Detect which cell encompasses the target text, then output its [x, y] center coordinate. 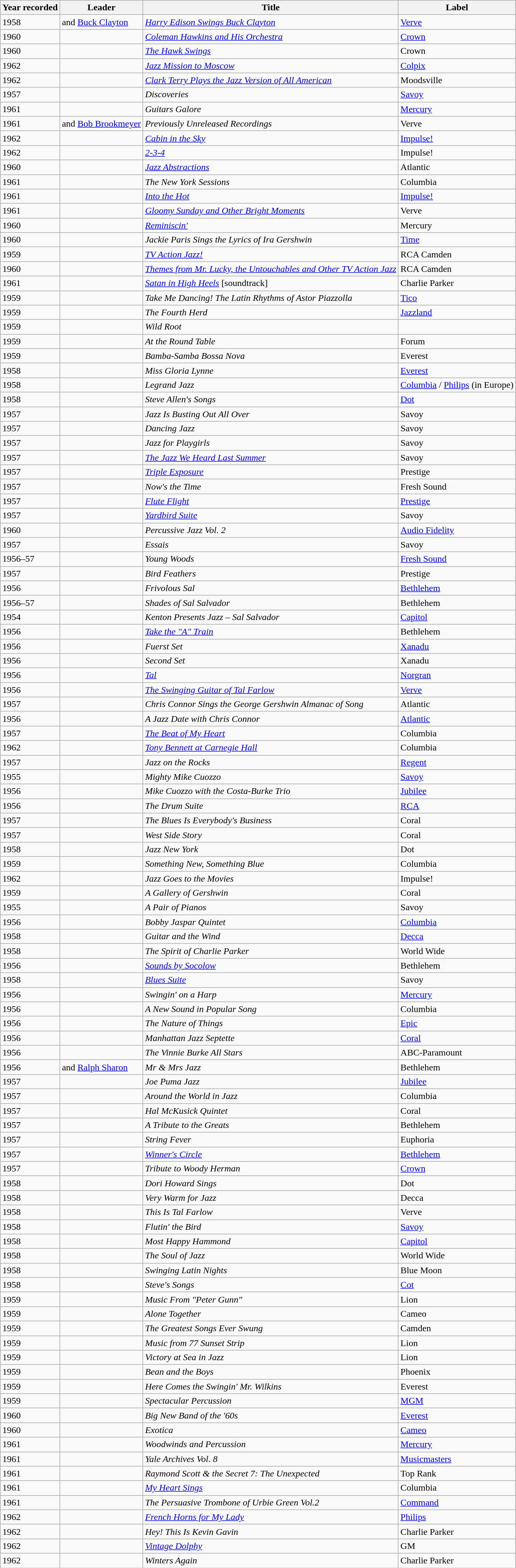
Exotica [271, 1430]
Hey! This Is Kevin Gavin [271, 1531]
Essais [271, 545]
Music From "Peter Gunn" [271, 1299]
Phoenix [457, 1372]
Wild Root [271, 327]
A Pair of Pianos [271, 908]
Swinging Latin Nights [271, 1270]
Take Me Dancing! The Latin Rhythms of Astor Piazzolla [271, 298]
Cabin in the Sky [271, 138]
Musicmasters [457, 1459]
Jazz Mission to Moscow [271, 66]
Leader [102, 8]
Flutin' the Bird [271, 1227]
String Fever [271, 1140]
The Nature of Things [271, 1023]
Title [271, 8]
Tico [457, 298]
Winner's Circle [271, 1154]
The Swinging Guitar of Tal Farlow [271, 690]
Tony Bennett at Carnegie Hall [271, 748]
The Soul of Jazz [271, 1256]
Bean and the Boys [271, 1372]
Command [457, 1502]
Tribute to Woody Herman [271, 1169]
Dori Howard Sings [271, 1183]
Guitar and the Wind [271, 937]
Satan in High Heels [soundtrack] [271, 283]
West Side Story [271, 835]
The Hawk Swings [271, 51]
Previously Unreleased Recordings [271, 124]
The Beat of My Heart [271, 733]
Triple Exposure [271, 472]
Second Set [271, 661]
Around the World in Jazz [271, 1096]
Jackie Paris Sings the Lyrics of Ira Gershwin [271, 240]
Flute Flight [271, 501]
Discoveries [271, 95]
Now's the Time [271, 487]
Most Happy Hammond [271, 1241]
Year recorded [30, 8]
Reminiscin' [271, 225]
and Bob Brookmeyer [102, 124]
Winters Again [271, 1560]
The Drum Suite [271, 806]
Swingin' on a Harp [271, 994]
Music from 77 Sunset Strip [271, 1343]
2-3-4 [271, 153]
A New Sound in Popular Song [271, 1009]
The Fourth Herd [271, 312]
Harry Edison Swings Buck Clayton [271, 22]
Colpix [457, 66]
The Spirit of Charlie Parker [271, 951]
Themes from Mr. Lucky, the Untouchables and Other TV Action Jazz [271, 269]
Cot [457, 1285]
Jazz New York [271, 849]
MGM [457, 1401]
Big New Band of the '60s [271, 1415]
My Heart Sings [271, 1488]
The Blues Is Everybody's Business [271, 820]
Woodwinds and Percussion [271, 1444]
Audio Fidelity [457, 530]
Mighty Mike Cuozzo [271, 777]
Percussive Jazz Vol. 2 [271, 530]
Regent [457, 762]
The Persuasive Trombone of Urbie Green Vol.2 [271, 1502]
Camden [457, 1328]
Label [457, 8]
Something New, Something Blue [271, 864]
The Greatest Songs Ever Swung [271, 1328]
1954 [30, 617]
Jazz Abstractions [271, 167]
Jazz Is Busting Out All Over [271, 414]
The Jazz We Heard Last Summer [271, 458]
A Gallery of Gershwin [271, 893]
Sounds by Socolow [271, 966]
Here Comes the Swingin' Mr. Wilkins [271, 1386]
Euphoria [457, 1140]
Tal [271, 675]
At the Round Table [271, 341]
Yardbird Suite [271, 516]
Very Warm for Jazz [271, 1198]
Joe Puma Jazz [271, 1081]
Epic [457, 1023]
Steve's Songs [271, 1285]
This Is Tal Farlow [271, 1212]
Guitars Galore [271, 109]
The New York Sessions [271, 182]
Chris Connor Sings the George Gershwin Almanac of Song [271, 704]
Frivolous Sal [271, 588]
RCA [457, 806]
Time [457, 240]
ABC-Paramount [457, 1052]
Jazz for Playgirls [271, 443]
Into the Hot [271, 196]
Young Woods [271, 559]
Miss Gloria Lynne [271, 370]
Mike Cuozzo with the Costa-Burke Trio [271, 791]
Mr & Mrs Jazz [271, 1067]
Vintage Dolphy [271, 1546]
Manhattan Jazz Septette [271, 1038]
French Horns for My Lady [271, 1517]
Yale Archives Vol. 8 [271, 1459]
Alone Together [271, 1314]
Hal McKusick Quintet [271, 1111]
Clark Terry Plays the Jazz Version of All American [271, 80]
Bobby Jaspar Quintet [271, 922]
Take the "A" Train [271, 631]
Blue Moon [457, 1270]
Fuerst Set [271, 646]
Shades of Sal Salvador [271, 602]
Jazz Goes to the Movies [271, 878]
Philips [457, 1517]
Jazz on the Rocks [271, 762]
Legrand Jazz [271, 385]
Forum [457, 341]
Bamba-Samba Bossa Nova [271, 356]
Victory at Sea in Jazz [271, 1358]
and Buck Clayton [102, 22]
Blues Suite [271, 980]
Gloomy Sunday and Other Bright Moments [271, 211]
Norgran [457, 675]
Bird Feathers [271, 574]
GM [457, 1546]
A Tribute to the Greats [271, 1125]
Coleman Hawkins and His Orchestra [271, 37]
Kenton Presents Jazz – Sal Salvador [271, 617]
Steve Allen's Songs [271, 399]
Moodsville [457, 80]
Top Rank [457, 1473]
TV Action Jazz! [271, 254]
Jazzland [457, 312]
Dancing Jazz [271, 429]
and Ralph Sharon [102, 1067]
Raymond Scott & the Secret 7: The Unexpected [271, 1473]
A Jazz Date with Chris Connor [271, 719]
The Vinnie Burke All Stars [271, 1052]
Columbia / Philips (in Europe) [457, 385]
Spectacular Percussion [271, 1401]
